Extract the [X, Y] coordinate from the center of the cell holding the provided text.  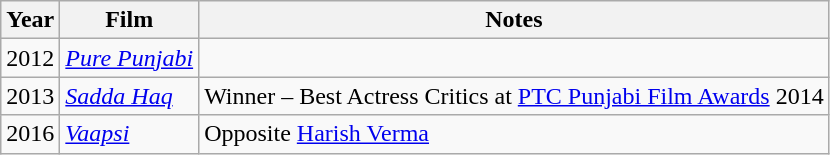
Winner – Best Actress Critics at PTC Punjabi Film Awards 2014 [514, 96]
Film [130, 20]
Vaapsi [130, 134]
Sadda Haq [130, 96]
Pure Punjabi [130, 58]
Year [30, 20]
2016 [30, 134]
2012 [30, 58]
Notes [514, 20]
2013 [30, 96]
Opposite Harish Verma [514, 134]
